Extract the (x, y) coordinate from the center of the cell holding the provided text.  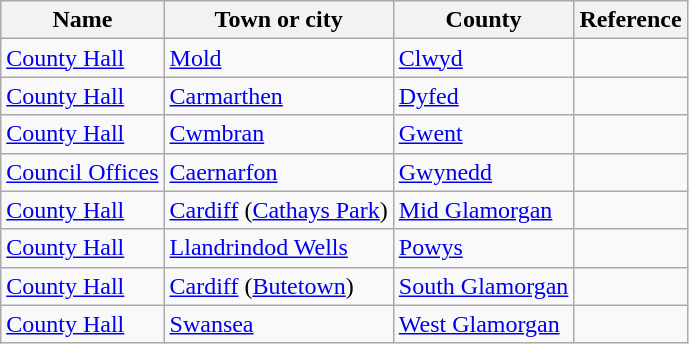
Powys (484, 248)
County (484, 20)
Dyfed (484, 96)
Swansea (278, 324)
Llandrindod Wells (278, 248)
Reference (630, 20)
Clwyd (484, 58)
Carmarthen (278, 96)
Cardiff (Butetown) (278, 286)
Council Offices (82, 172)
Cwmbran (278, 134)
West Glamorgan (484, 324)
Town or city (278, 20)
Mold (278, 58)
Gwent (484, 134)
South Glamorgan (484, 286)
Mid Glamorgan (484, 210)
Name (82, 20)
Gwynedd (484, 172)
Cardiff (Cathays Park) (278, 210)
Caernarfon (278, 172)
